Provide the [X, Y] coordinate of the cell's center where the given text is located.  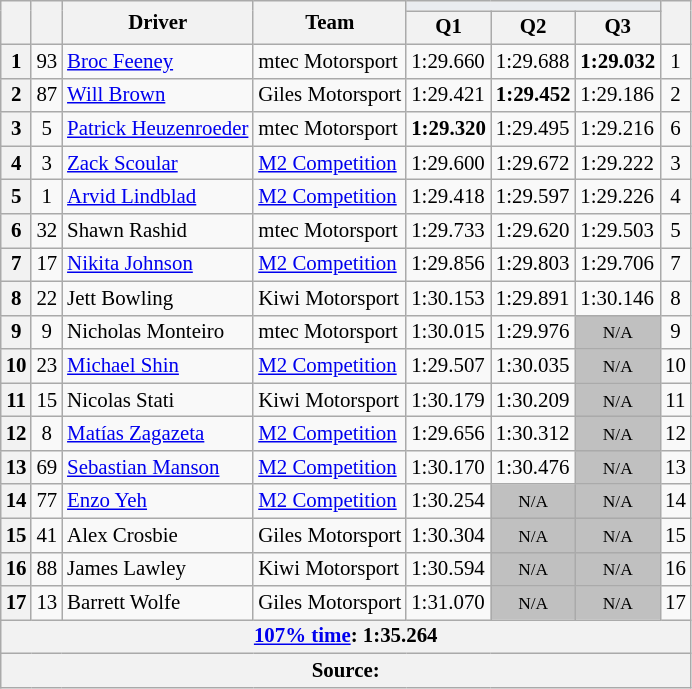
Q1 [448, 27]
1:29.495 [534, 129]
Jett Bowling [158, 298]
1:30.035 [534, 366]
1:29.620 [534, 231]
Nicholas Monteiro [158, 332]
1:29.706 [618, 264]
Zack Scoular [158, 163]
Michael Shin [158, 366]
Enzo Yeh [158, 501]
23 [46, 366]
1:29.733 [448, 231]
Nikita Johnson [158, 264]
Patrick Heuzenroeder [158, 129]
77 [46, 501]
1:30.209 [534, 400]
Q3 [618, 27]
1:30.179 [448, 400]
Team [330, 23]
1:29.597 [534, 197]
107% time: 1:35.264 [346, 637]
1:30.170 [448, 467]
1:29.222 [618, 163]
1:29.672 [534, 163]
88 [46, 569]
1:30.304 [448, 535]
1:29.421 [448, 95]
Driver [158, 23]
1:30.476 [534, 467]
Arvid Lindblad [158, 197]
41 [46, 535]
22 [46, 298]
1:29.803 [534, 264]
1:29.856 [448, 264]
1:29.186 [618, 95]
1:29.600 [448, 163]
Broc Feeney [158, 61]
87 [46, 95]
69 [46, 467]
Matías Zagazeta [158, 434]
93 [46, 61]
1:29.976 [534, 332]
1:30.153 [448, 298]
Shawn Rashid [158, 231]
1:30.254 [448, 501]
1:31.070 [448, 603]
Q2 [534, 27]
1:29.656 [448, 434]
Barrett Wolfe [158, 603]
1:29.418 [448, 197]
Nicolas Stati [158, 400]
Sebastian Manson [158, 467]
32 [46, 231]
1:29.660 [448, 61]
1:29.891 [534, 298]
1:29.688 [534, 61]
1:29.226 [618, 197]
1:29.320 [448, 129]
1:30.594 [448, 569]
1:30.146 [618, 298]
1:29.507 [448, 366]
1:29.452 [534, 95]
James Lawley [158, 569]
1:29.503 [618, 231]
1:30.015 [448, 332]
Source: [346, 671]
1:29.032 [618, 61]
1:29.216 [618, 129]
Alex Crosbie [158, 535]
1:30.312 [534, 434]
Will Brown [158, 95]
